Scan for the cell matching the given text and deliver its [X, Y] coordinate at center. 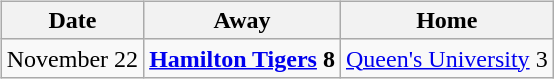
Away [242, 20]
Date [72, 20]
Hamilton Tigers 8 [242, 58]
Queen's University 3 [446, 58]
Home [446, 20]
November 22 [72, 58]
